Determine the [X, Y] coordinate at the center of the cell enclosing the given text.  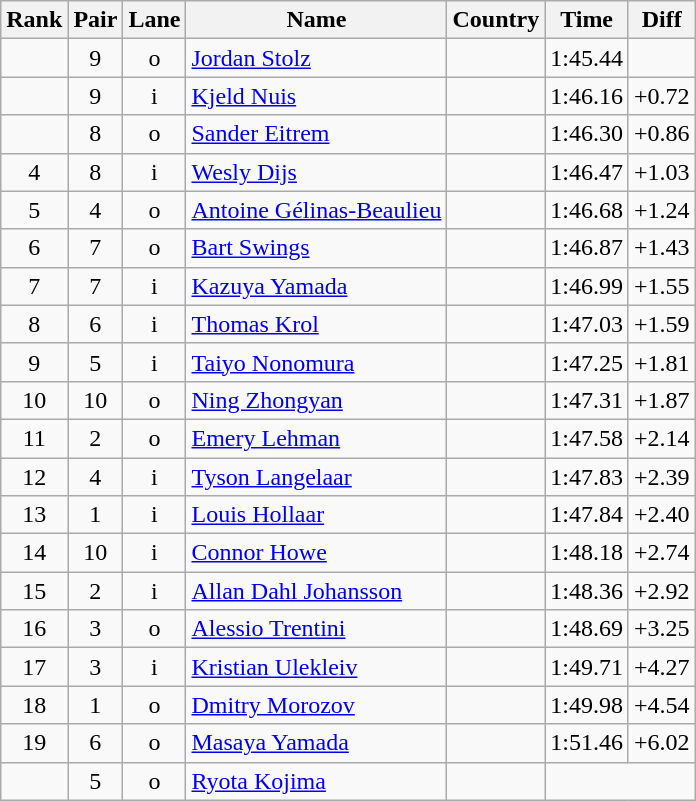
Connor Howe [316, 553]
Kristian Ulekleiv [316, 667]
1:48.69 [587, 629]
Masaya Yamada [316, 743]
Taiyo Nonomura [316, 362]
Tyson Langelaar [316, 477]
1:46.47 [587, 172]
+1.24 [662, 210]
1:47.31 [587, 400]
+2.74 [662, 553]
1:46.99 [587, 286]
+1.43 [662, 248]
1:47.25 [587, 362]
1:46.87 [587, 248]
Pair [96, 20]
1:49.71 [587, 667]
1:48.18 [587, 553]
Thomas Krol [316, 324]
1:45.44 [587, 58]
1:47.84 [587, 515]
Name [316, 20]
1:46.30 [587, 134]
16 [34, 629]
Rank [34, 20]
+1.87 [662, 400]
Wesly Dijs [316, 172]
11 [34, 438]
+2.39 [662, 477]
Bart Swings [316, 248]
1:49.98 [587, 705]
+1.81 [662, 362]
Ryota Kojima [316, 781]
+3.25 [662, 629]
15 [34, 591]
1:48.36 [587, 591]
Lane [154, 20]
+6.02 [662, 743]
1:51.46 [587, 743]
14 [34, 553]
+1.55 [662, 286]
Diff [662, 20]
Time [587, 20]
1:46.68 [587, 210]
Ning Zhongyan [316, 400]
+2.14 [662, 438]
19 [34, 743]
Allan Dahl Johansson [316, 591]
12 [34, 477]
Sander Eitrem [316, 134]
Dmitry Morozov [316, 705]
+1.03 [662, 172]
Antoine Gélinas-Beaulieu [316, 210]
13 [34, 515]
1:47.58 [587, 438]
17 [34, 667]
+2.92 [662, 591]
Kazuya Yamada [316, 286]
+0.72 [662, 96]
Jordan Stolz [316, 58]
+1.59 [662, 324]
Kjeld Nuis [316, 96]
Emery Lehman [316, 438]
+4.54 [662, 705]
+0.86 [662, 134]
1:47.03 [587, 324]
1:46.16 [587, 96]
18 [34, 705]
Louis Hollaar [316, 515]
+4.27 [662, 667]
1:47.83 [587, 477]
Alessio Trentini [316, 629]
Country [496, 20]
+2.40 [662, 515]
